Return (x, y) of the center of cell containing provided text 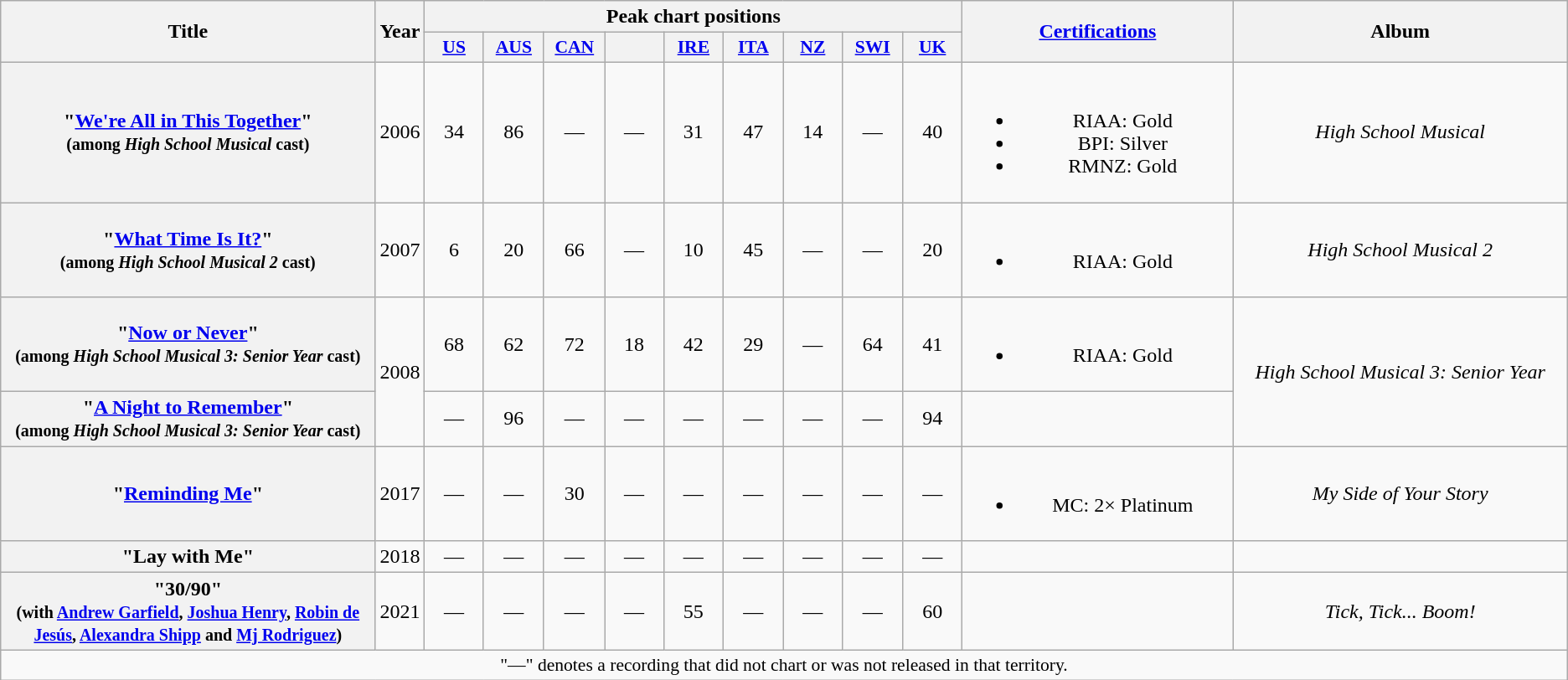
45 (754, 250)
47 (754, 132)
US (454, 48)
2021 (400, 611)
UK (933, 48)
"What Time Is It?"(among High School Musical 2 cast) (188, 250)
Peak chart positions (694, 17)
2007 (400, 250)
2006 (400, 132)
"We're All in This Together"(among High School Musical cast) (188, 132)
66 (575, 250)
29 (754, 345)
41 (933, 345)
94 (933, 419)
Year (400, 32)
AUS (513, 48)
2017 (400, 494)
High School Musical 3: Senior Year (1400, 372)
96 (513, 419)
55 (694, 611)
RIAA: GoldBPI: SilverRMNZ: Gold (1098, 132)
Album (1400, 32)
"Reminding Me" (188, 494)
30 (575, 494)
High School Musical 2 (1400, 250)
6 (454, 250)
40 (933, 132)
10 (694, 250)
NZ (812, 48)
CAN (575, 48)
62 (513, 345)
SWI (873, 48)
My Side of Your Story (1400, 494)
68 (454, 345)
High School Musical (1400, 132)
34 (454, 132)
42 (694, 345)
14 (812, 132)
72 (575, 345)
2008 (400, 372)
Title (188, 32)
Tick, Tick... Boom! (1400, 611)
64 (873, 345)
MC: 2× Platinum (1098, 494)
2018 (400, 557)
"A Night to Remember"(among High School Musical 3: Senior Year cast) (188, 419)
60 (933, 611)
"—" denotes a recording that did not chart or was not released in that territory. (784, 665)
18 (634, 345)
ITA (754, 48)
Certifications (1098, 32)
IRE (694, 48)
"Now or Never"(among High School Musical 3: Senior Year cast) (188, 345)
86 (513, 132)
"30/90"(with Andrew Garfield, Joshua Henry, Robin de Jesús, Alexandra Shipp and Mj Rodriguez) (188, 611)
31 (694, 132)
"Lay with Me" (188, 557)
